Pinpoint the cell where the given text exists, returning its (X, Y) midpoint coordinate. 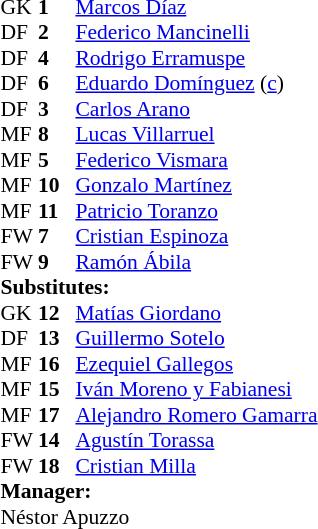
Guillermo Sotelo (196, 339)
Cristian Espinoza (196, 237)
Patricio Toranzo (196, 211)
16 (57, 364)
Ezequiel Gallegos (196, 364)
15 (57, 389)
Manager: (158, 491)
Alejandro Romero Gamarra (196, 415)
7 (57, 237)
8 (57, 135)
6 (57, 83)
4 (57, 58)
Eduardo Domínguez (c) (196, 83)
Lucas Villarruel (196, 135)
17 (57, 415)
18 (57, 466)
GK (19, 313)
Federico Mancinelli (196, 33)
Gonzalo Martínez (196, 185)
Agustín Torassa (196, 441)
9 (57, 262)
2 (57, 33)
Federico Vismara (196, 160)
12 (57, 313)
11 (57, 211)
Rodrigo Erramuspe (196, 58)
10 (57, 185)
Carlos Arano (196, 109)
Iván Moreno y Fabianesi (196, 389)
Substitutes: (158, 287)
13 (57, 339)
5 (57, 160)
3 (57, 109)
Cristian Milla (196, 466)
Ramón Ábila (196, 262)
Matías Giordano (196, 313)
14 (57, 441)
